Output the (X, Y) coordinate of the center of the cell containing the given text.  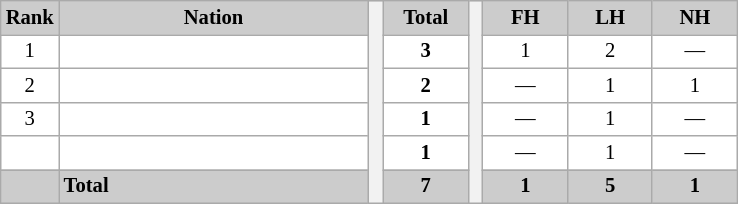
Nation (214, 17)
Rank (30, 17)
FH (526, 17)
7 (426, 186)
5 (610, 186)
LH (610, 17)
NH (694, 17)
